Locate the cell with the specified text and output its (X, Y) center coordinate. 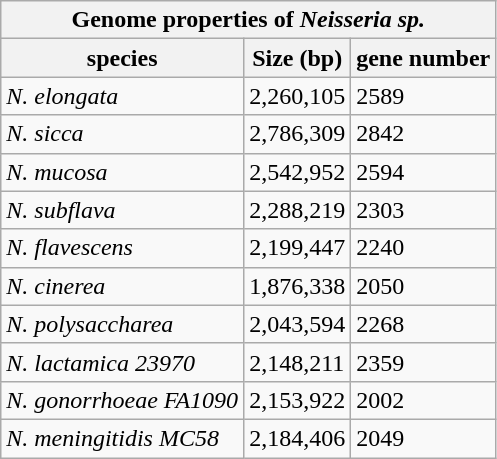
2842 (424, 134)
2,043,594 (298, 324)
2,542,952 (298, 172)
N. elongata (122, 96)
2,199,447 (298, 248)
2359 (424, 362)
N. mucosa (122, 172)
N. flavescens (122, 248)
2268 (424, 324)
N. gonorrhoeae FA1090 (122, 400)
2,153,922 (298, 400)
2,288,219 (298, 210)
Size (bp) (298, 58)
N. lactamica 23970 (122, 362)
2,148,211 (298, 362)
2303 (424, 210)
2,260,105 (298, 96)
2,786,309 (298, 134)
2049 (424, 438)
2589 (424, 96)
N. polysaccharea (122, 324)
N. subflava (122, 210)
gene number (424, 58)
2,184,406 (298, 438)
2240 (424, 248)
2594 (424, 172)
Genome properties of Neisseria sp. (248, 20)
1,876,338 (298, 286)
N. sicca (122, 134)
N. meningitidis MC58 (122, 438)
N. cinerea (122, 286)
2002 (424, 400)
species (122, 58)
2050 (424, 286)
